Capture the cell that displays the provided text and extract its (X, Y) central coordinate. 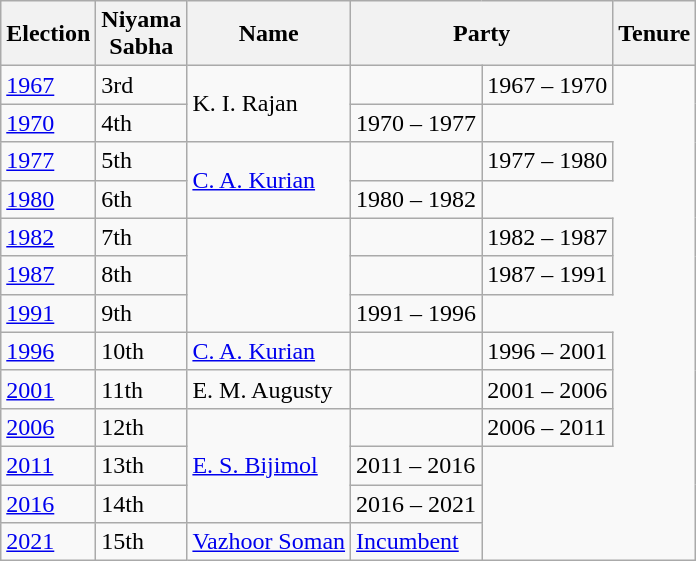
Vazhoor Soman (269, 542)
4th (142, 123)
Tenure (654, 34)
E. S. Bijimol (269, 465)
1991 – 1996 (416, 313)
1977 – 1980 (548, 161)
Election (48, 34)
2006 (48, 427)
13th (142, 465)
1980 (48, 199)
3rd (142, 85)
E. M. Augusty (269, 389)
2016 – 2021 (416, 503)
8th (142, 275)
K. I. Rajan (269, 104)
2006 – 2011 (548, 427)
1970 – 1977 (416, 123)
2016 (48, 503)
Party (482, 34)
1967 – 1970 (548, 85)
14th (142, 503)
2011 – 2016 (416, 465)
2011 (48, 465)
7th (142, 237)
5th (142, 161)
1987 – 1991 (548, 275)
15th (142, 542)
NiyamaSabha (142, 34)
1982 – 1987 (548, 237)
1982 (48, 237)
9th (142, 313)
1980 – 1982 (416, 199)
10th (142, 351)
6th (142, 199)
Name (269, 34)
2021 (48, 542)
12th (142, 427)
1996 (48, 351)
Incumbent (416, 542)
1996 – 2001 (548, 351)
2001 (48, 389)
1970 (48, 123)
1987 (48, 275)
1977 (48, 161)
2001 – 2006 (548, 389)
1991 (48, 313)
11th (142, 389)
1967 (48, 85)
